Find where the given text appears and provide that cell's center as [x, y] coordinate. 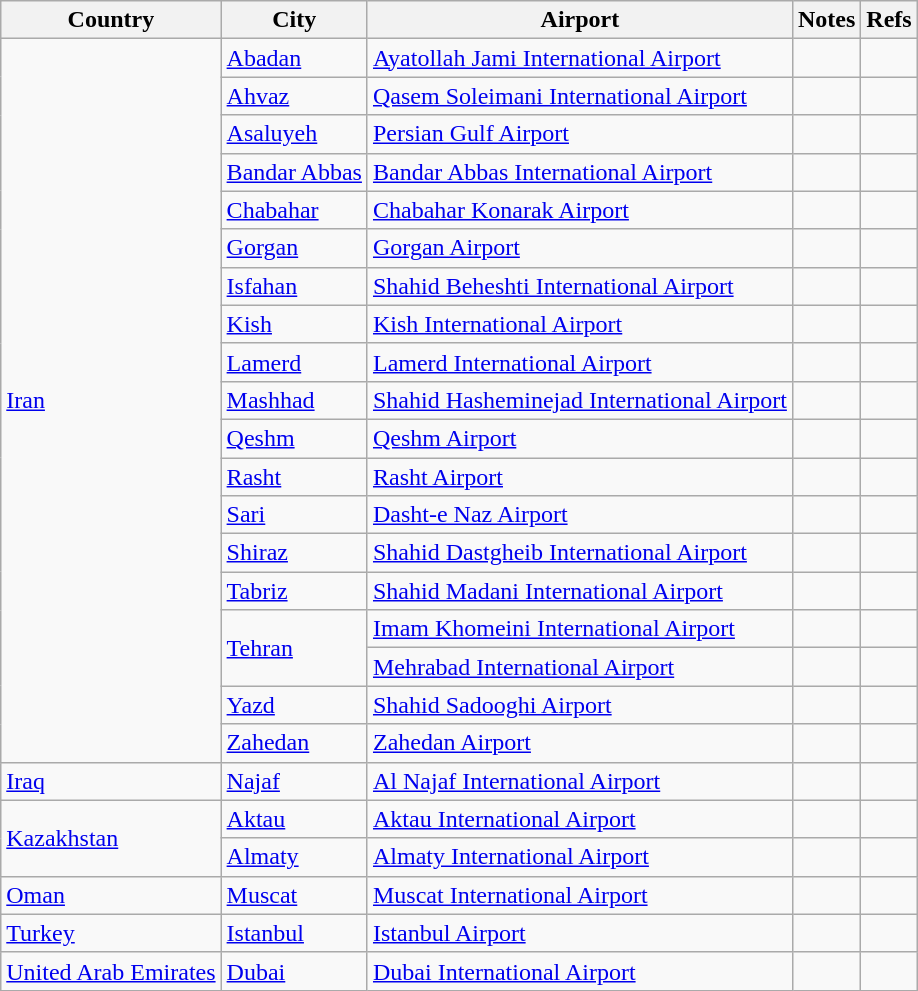
Muscat [294, 895]
Gorgan Airport [580, 248]
Lamerd International Airport [580, 362]
Al Najaf International Airport [580, 781]
Rasht Airport [580, 477]
Yazd [294, 705]
Oman [111, 895]
Ayatollah Jami International Airport [580, 58]
Shahid Dastgheib International Airport [580, 553]
Ahvaz [294, 96]
Notes [826, 20]
Tabriz [294, 591]
Kazakhstan [111, 838]
Asaluyeh [294, 134]
Persian Gulf Airport [580, 134]
Almaty [294, 857]
Dubai International Airport [580, 971]
Zahedan Airport [580, 743]
Aktau International Airport [580, 819]
Chabahar Konarak Airport [580, 210]
Tehran [294, 648]
Chabahar [294, 210]
Zahedan [294, 743]
Istanbul Airport [580, 933]
Dasht-e Naz Airport [580, 515]
Country [111, 20]
Iran [111, 400]
Bandar Abbas [294, 172]
Lamerd [294, 362]
Abadan [294, 58]
Turkey [111, 933]
Dubai [294, 971]
Muscat International Airport [580, 895]
Rasht [294, 477]
Bandar Abbas International Airport [580, 172]
City [294, 20]
Almaty International Airport [580, 857]
Sari [294, 515]
Shahid Beheshti International Airport [580, 286]
Imam Khomeini International Airport [580, 629]
Shahid Sadooghi Airport [580, 705]
Gorgan [294, 248]
Qeshm Airport [580, 438]
Qasem Soleimani International Airport [580, 96]
Aktau [294, 819]
Airport [580, 20]
Shiraz [294, 553]
Qeshm [294, 438]
Isfahan [294, 286]
Najaf [294, 781]
Iraq [111, 781]
United Arab Emirates [111, 971]
Kish [294, 324]
Istanbul [294, 933]
Shahid Hasheminejad International Airport [580, 400]
Shahid Madani International Airport [580, 591]
Refs [889, 20]
Mehrabad International Airport [580, 667]
Kish International Airport [580, 324]
Mashhad [294, 400]
